Locate the cell with the specified text and output its [x, y] center coordinate. 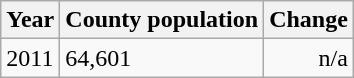
County population [162, 20]
Change [309, 20]
Year [30, 20]
n/a [309, 58]
2011 [30, 58]
64,601 [162, 58]
